Output the (X, Y) coordinate of the center of the cell containing the given text.  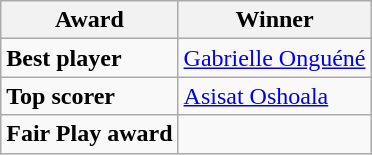
Asisat Oshoala (274, 96)
Winner (274, 20)
Gabrielle Onguéné (274, 58)
Top scorer (90, 96)
Best player (90, 58)
Award (90, 20)
Fair Play award (90, 134)
